Return the [x, y] coordinate for the center point of the cell that contains the specified text.  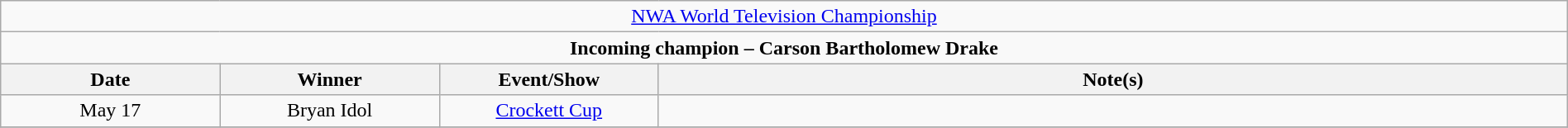
Date [111, 79]
May 17 [111, 111]
Bryan Idol [329, 111]
Note(s) [1113, 79]
Crockett Cup [549, 111]
Incoming champion – Carson Bartholomew Drake [784, 48]
Event/Show [549, 79]
Winner [329, 79]
NWA World Television Championship [784, 17]
